Extract the [x, y] coordinate from the center of the cell holding the provided text.  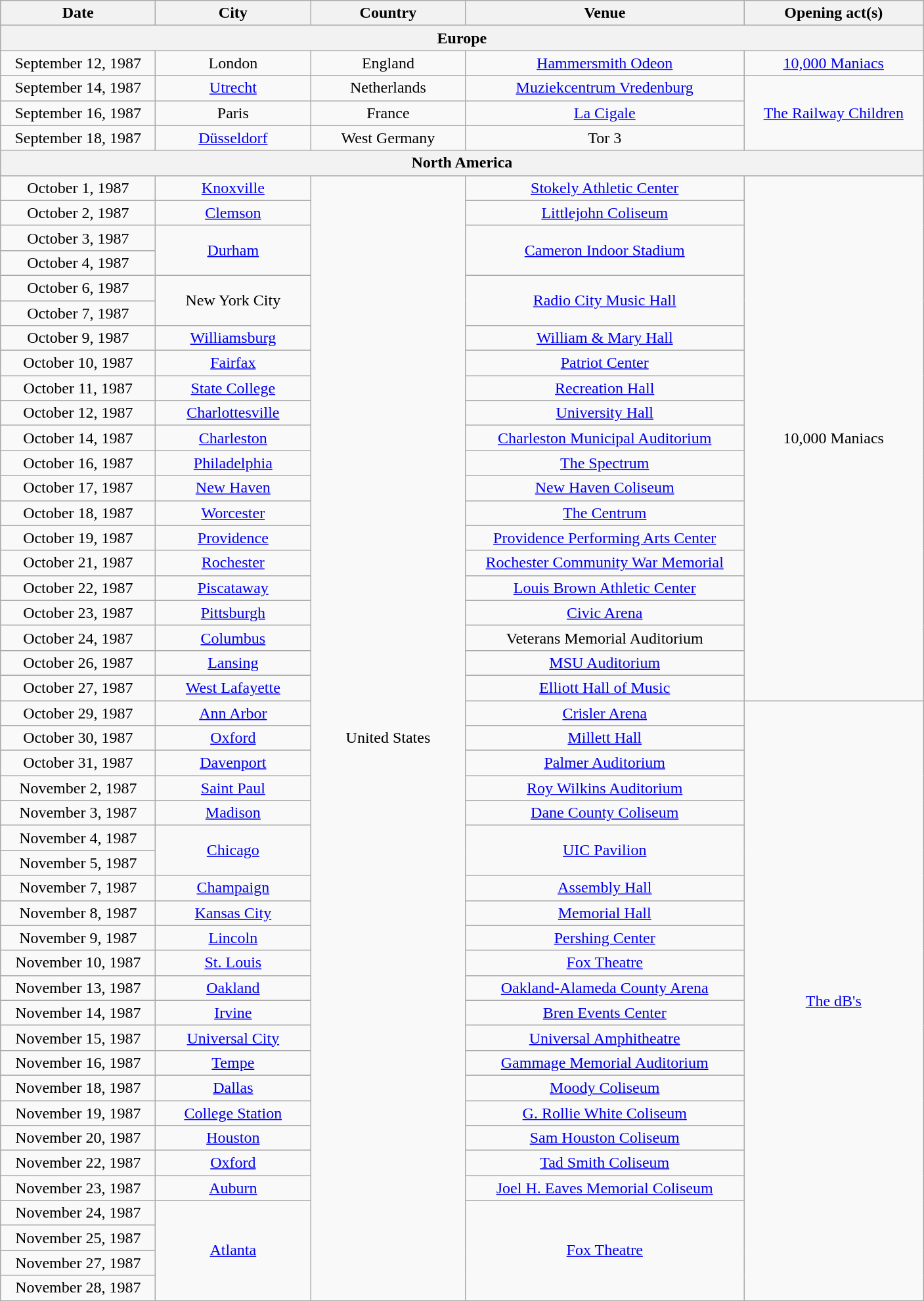
St. Louis [233, 963]
Charlottesville [233, 413]
Universal Amphitheatre [605, 1038]
Charleston Municipal Auditorium [605, 438]
The Centrum [605, 513]
Muziekcentrum Vredenburg [605, 88]
Cameron Indoor Stadium [605, 250]
November 19, 1987 [78, 1113]
Roy Wilkins Auditorium [605, 788]
France [388, 113]
Littlejohn Coliseum [605, 213]
Tor 3 [605, 138]
November 10, 1987 [78, 963]
Country [388, 13]
Opening act(s) [833, 13]
November 8, 1987 [78, 913]
November 23, 1987 [78, 1188]
October 18, 1987 [78, 513]
Lincoln [233, 938]
Gammage Memorial Auditorium [605, 1063]
November 4, 1987 [78, 838]
The Railway Children [833, 113]
Veterans Memorial Auditorium [605, 638]
Civic Arena [605, 613]
G. Rollie White Coliseum [605, 1113]
Houston [233, 1138]
October 23, 1987 [78, 613]
Providence [233, 538]
November 28, 1987 [78, 1288]
Oakland-Alameda County Arena [605, 988]
Charleston [233, 438]
United States [388, 738]
Piscataway [233, 588]
Champaign [233, 888]
October 19, 1987 [78, 538]
The dB's [833, 1000]
Paris [233, 113]
November 18, 1987 [78, 1088]
Williamsburg [233, 338]
Utrecht [233, 88]
Worcester [233, 513]
September 16, 1987 [78, 113]
Chicago [233, 850]
Universal City [233, 1038]
Assembly Hall [605, 888]
November 9, 1987 [78, 938]
Palmer Auditorium [605, 763]
Ann Arbor [233, 713]
UIC Pavilion [605, 850]
New Haven [233, 488]
Kansas City [233, 913]
Netherlands [388, 88]
Hammersmith Odeon [605, 63]
College Station [233, 1113]
Auburn [233, 1188]
October 14, 1987 [78, 438]
Radio City Music Hall [605, 300]
Rochester [233, 563]
Tad Smith Coliseum [605, 1163]
October 22, 1987 [78, 588]
November 2, 1987 [78, 788]
Fairfax [233, 363]
MSU Auditorium [605, 663]
Millett Hall [605, 738]
North America [462, 163]
Crisler Arena [605, 713]
October 4, 1987 [78, 263]
September 14, 1987 [78, 88]
November 25, 1987 [78, 1238]
Memorial Hall [605, 913]
October 26, 1987 [78, 663]
Stokely Athletic Center [605, 188]
October 27, 1987 [78, 688]
October 11, 1987 [78, 388]
November 3, 1987 [78, 813]
Bren Events Center [605, 1013]
October 6, 1987 [78, 288]
Rochester Community War Memorial [605, 563]
Durham [233, 250]
October 17, 1987 [78, 488]
The Spectrum [605, 463]
Madison [233, 813]
Dane County Coliseum [605, 813]
Elliott Hall of Music [605, 688]
Oakland [233, 988]
Clemson [233, 213]
Irvine [233, 1013]
Tempe [233, 1063]
Louis Brown Athletic Center [605, 588]
Moody Coliseum [605, 1088]
November 14, 1987 [78, 1013]
William & Mary Hall [605, 338]
November 15, 1987 [78, 1038]
West Germany [388, 138]
November 24, 1987 [78, 1213]
September 18, 1987 [78, 138]
Providence Performing Arts Center [605, 538]
Saint Paul [233, 788]
University Hall [605, 413]
Lansing [233, 663]
October 7, 1987 [78, 313]
Patriot Center [605, 363]
Knoxville [233, 188]
October 24, 1987 [78, 638]
November 16, 1987 [78, 1063]
November 7, 1987 [78, 888]
October 31, 1987 [78, 763]
October 12, 1987 [78, 413]
City [233, 13]
Date [78, 13]
State College [233, 388]
Philadelphia [233, 463]
October 16, 1987 [78, 463]
November 13, 1987 [78, 988]
London [233, 63]
October 29, 1987 [78, 713]
La Cigale [605, 113]
Sam Houston Coliseum [605, 1138]
New Haven Coliseum [605, 488]
Joel H. Eaves Memorial Coliseum [605, 1188]
October 21, 1987 [78, 563]
October 1, 1987 [78, 188]
September 12, 1987 [78, 63]
England [388, 63]
Venue [605, 13]
West Lafayette [233, 688]
Europe [462, 38]
Columbus [233, 638]
October 2, 1987 [78, 213]
October 9, 1987 [78, 338]
November 22, 1987 [78, 1163]
Recreation Hall [605, 388]
New York City [233, 300]
Atlanta [233, 1250]
October 30, 1987 [78, 738]
October 10, 1987 [78, 363]
November 20, 1987 [78, 1138]
Pittsburgh [233, 613]
November 27, 1987 [78, 1263]
November 5, 1987 [78, 863]
Pershing Center [605, 938]
Dallas [233, 1088]
Davenport [233, 763]
October 3, 1987 [78, 238]
Düsseldorf [233, 138]
